Extract the (X, Y) coordinate from the center of the cell holding the provided text.  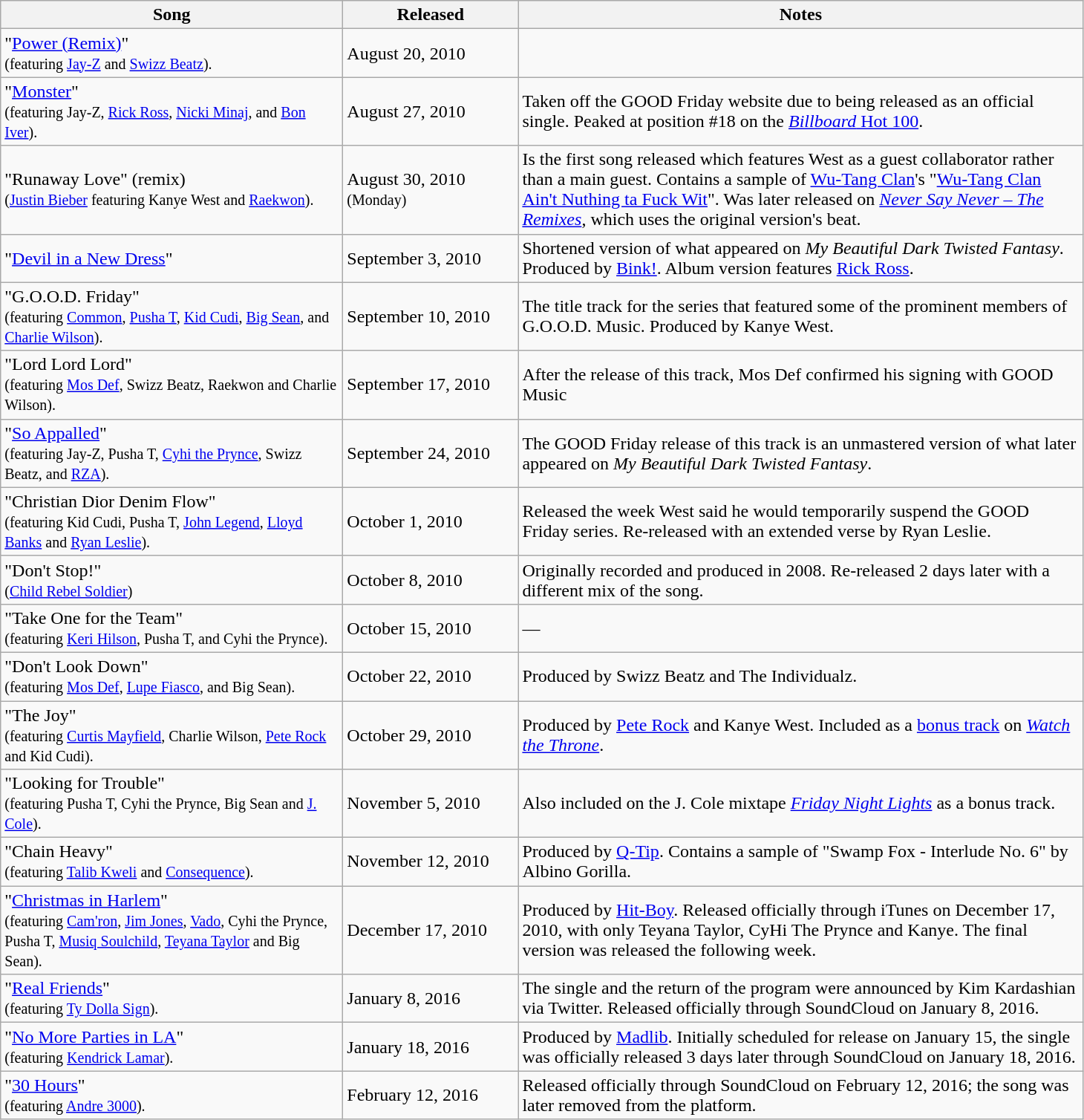
February 12, 2016 (431, 1095)
"Devil in a New Dress" (172, 258)
January 18, 2016 (431, 1047)
"Power (Remix)" (featuring Jay-Z and Swizz Beatz). (172, 53)
After the release of this track, Mos Def confirmed his signing with GOOD Music (800, 385)
Notes (800, 15)
December 17, 2010 (431, 930)
September 10, 2010 (431, 316)
"Don't Stop!"(Child Rebel Soldier) (172, 579)
"G.O.O.D. Friday"(featuring Common, Pusha T, Kid Cudi, Big Sean, and Charlie Wilson). (172, 316)
September 3, 2010 (431, 258)
November 5, 2010 (431, 804)
Also included on the J. Cole mixtape Friday Night Lights as a bonus track. (800, 804)
November 12, 2010 (431, 862)
August 20, 2010 (431, 53)
— (800, 628)
Taken off the GOOD Friday website due to being released as an official single. Peaked at position #18 on the Billboard Hot 100. (800, 111)
August 30, 2010 (Monday) (431, 190)
"No More Parties in LA"(featuring Kendrick Lamar). (172, 1047)
September 17, 2010 (431, 385)
October 22, 2010 (431, 676)
October 1, 2010 (431, 521)
Produced by Q-Tip. Contains a sample of "Swamp Fox - Interlude No. 6" by Albino Gorilla. (800, 862)
Released officially through SoundCloud on February 12, 2016; the song was later removed from the platform. (800, 1095)
The GOOD Friday release of this track is an unmastered version of what later appeared on My Beautiful Dark Twisted Fantasy. (800, 453)
"Real Friends"(featuring Ty Dolla Sign). (172, 998)
"Christmas in Harlem"(featuring Cam'ron, Jim Jones, Vado, Cyhi the Prynce, Pusha T, Musiq Soulchild, Teyana Taylor and Big Sean). (172, 930)
"Runaway Love" (remix) (Justin Bieber featuring Kanye West and Raekwon). (172, 190)
Originally recorded and produced in 2008. Re-released 2 days later with a different mix of the song. (800, 579)
"Take One for the Team"(featuring Keri Hilson, Pusha T, and Cyhi the Prynce). (172, 628)
"Christian Dior Denim Flow"(featuring Kid Cudi, Pusha T, John Legend, Lloyd Banks and Ryan Leslie). (172, 521)
"Monster"(featuring Jay-Z, Rick Ross, Nicki Minaj, and Bon Iver). (172, 111)
Released the week West said he would temporarily suspend the GOOD Friday series. Re-released with an extended verse by Ryan Leslie. (800, 521)
"Looking for Trouble"(featuring Pusha T, Cyhi the Prynce, Big Sean and J. Cole). (172, 804)
Produced by Pete Rock and Kanye West. Included as a bonus track on Watch the Throne. (800, 735)
October 29, 2010 (431, 735)
The single and the return of the program were announced by Kim Kardashian via Twitter. Released officially through SoundCloud on January 8, 2016. (800, 998)
"30 Hours"(featuring Andre 3000). (172, 1095)
Released (431, 15)
"Don't Look Down"(featuring Mos Def, Lupe Fiasco, and Big Sean). (172, 676)
"The Joy"(featuring Curtis Mayfield, Charlie Wilson, Pete Rock and Kid Cudi). (172, 735)
August 27, 2010 (431, 111)
Produced by Swizz Beatz and The Individualz. (800, 676)
The title track for the series that featured some of the prominent members of G.O.O.D. Music. Produced by Kanye West. (800, 316)
October 8, 2010 (431, 579)
Shortened version of what appeared on My Beautiful Dark Twisted Fantasy. Produced by Bink!. Album version features Rick Ross. (800, 258)
"Chain Heavy"(featuring Talib Kweli and Consequence). (172, 862)
Song (172, 15)
October 15, 2010 (431, 628)
September 24, 2010 (431, 453)
"Lord Lord Lord"(featuring Mos Def, Swizz Beatz, Raekwon and Charlie Wilson). (172, 385)
January 8, 2016 (431, 998)
"So Appalled"(featuring Jay-Z, Pusha T, Cyhi the Prynce, Swizz Beatz, and RZA). (172, 453)
